Determine the (X, Y) coordinate at the center of the cell enclosing the given text.  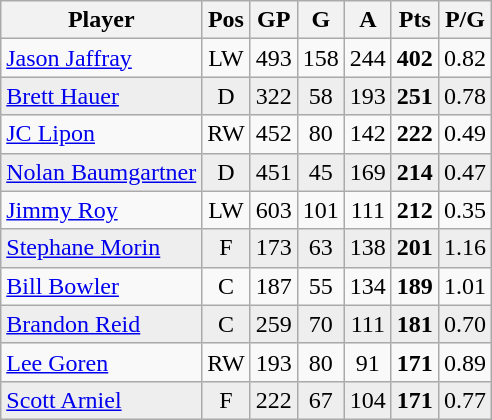
0.77 (464, 400)
Jason Jaffray (102, 58)
70 (320, 324)
189 (414, 286)
A (368, 20)
1.01 (464, 286)
201 (414, 248)
212 (414, 210)
0.78 (464, 96)
55 (320, 286)
158 (320, 58)
0.35 (464, 210)
G (320, 20)
104 (368, 400)
63 (320, 248)
402 (414, 58)
GP (274, 20)
Brett Hauer (102, 96)
493 (274, 58)
101 (320, 210)
251 (414, 96)
Brandon Reid (102, 324)
Lee Goren (102, 362)
0.89 (464, 362)
91 (368, 362)
0.70 (464, 324)
134 (368, 286)
0.49 (464, 134)
Stephane Morin (102, 248)
173 (274, 248)
45 (320, 172)
142 (368, 134)
0.47 (464, 172)
322 (274, 96)
Bill Bowler (102, 286)
0.82 (464, 58)
451 (274, 172)
187 (274, 286)
603 (274, 210)
169 (368, 172)
P/G (464, 20)
Nolan Baumgartner (102, 172)
JC Lipon (102, 134)
Pts (414, 20)
452 (274, 134)
67 (320, 400)
214 (414, 172)
Scott Arniel (102, 400)
259 (274, 324)
58 (320, 96)
Player (102, 20)
Jimmy Roy (102, 210)
1.16 (464, 248)
181 (414, 324)
244 (368, 58)
138 (368, 248)
Pos (226, 20)
